Capture the cell that displays the provided text and extract its (x, y) central coordinate. 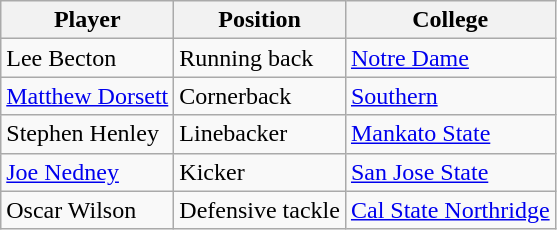
Southern (450, 96)
San Jose State (450, 172)
Linebacker (260, 134)
Running back (260, 58)
College (450, 20)
Kicker (260, 172)
Lee Becton (88, 58)
Matthew Dorsett (88, 96)
Cal State Northridge (450, 210)
Mankato State (450, 134)
Cornerback (260, 96)
Stephen Henley (88, 134)
Joe Nedney (88, 172)
Position (260, 20)
Oscar Wilson (88, 210)
Player (88, 20)
Notre Dame (450, 58)
Defensive tackle (260, 210)
